Extract the (x, y) coordinate from the center of the cell holding the provided text.  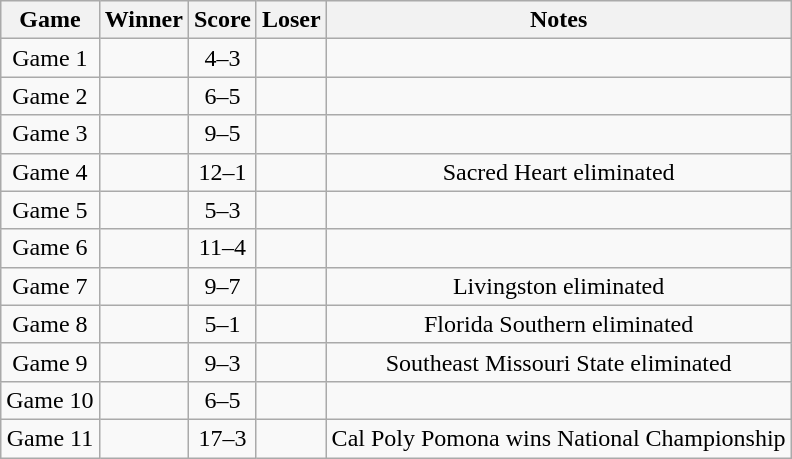
Game 11 (50, 438)
Game 6 (50, 248)
Livingston eliminated (558, 286)
5–3 (222, 210)
Game 8 (50, 324)
Notes (558, 20)
Sacred Heart eliminated (558, 172)
Game 4 (50, 172)
Game 7 (50, 286)
9–7 (222, 286)
Game 5 (50, 210)
Game 3 (50, 134)
12–1 (222, 172)
5–1 (222, 324)
Winner (144, 20)
Southeast Missouri State eliminated (558, 362)
Score (222, 20)
Florida Southern eliminated (558, 324)
11–4 (222, 248)
4–3 (222, 58)
Game 9 (50, 362)
Game (50, 20)
Cal Poly Pomona wins National Championship (558, 438)
Game 2 (50, 96)
9–3 (222, 362)
Game 10 (50, 400)
Loser (291, 20)
17–3 (222, 438)
Game 1 (50, 58)
9–5 (222, 134)
